Provide the (X, Y) coordinate of the cell's center where the given text is located.  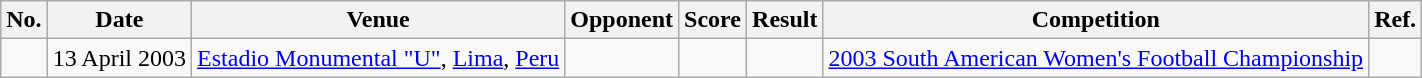
13 April 2003 (119, 58)
Venue (378, 20)
Date (119, 20)
Result (785, 20)
Score (713, 20)
Ref. (1396, 20)
No. (24, 20)
Competition (1096, 20)
2003 South American Women's Football Championship (1096, 58)
Estadio Monumental "U", Lima, Peru (378, 58)
Opponent (622, 20)
